Find where the given text appears and provide that cell's center as [x, y] coordinate. 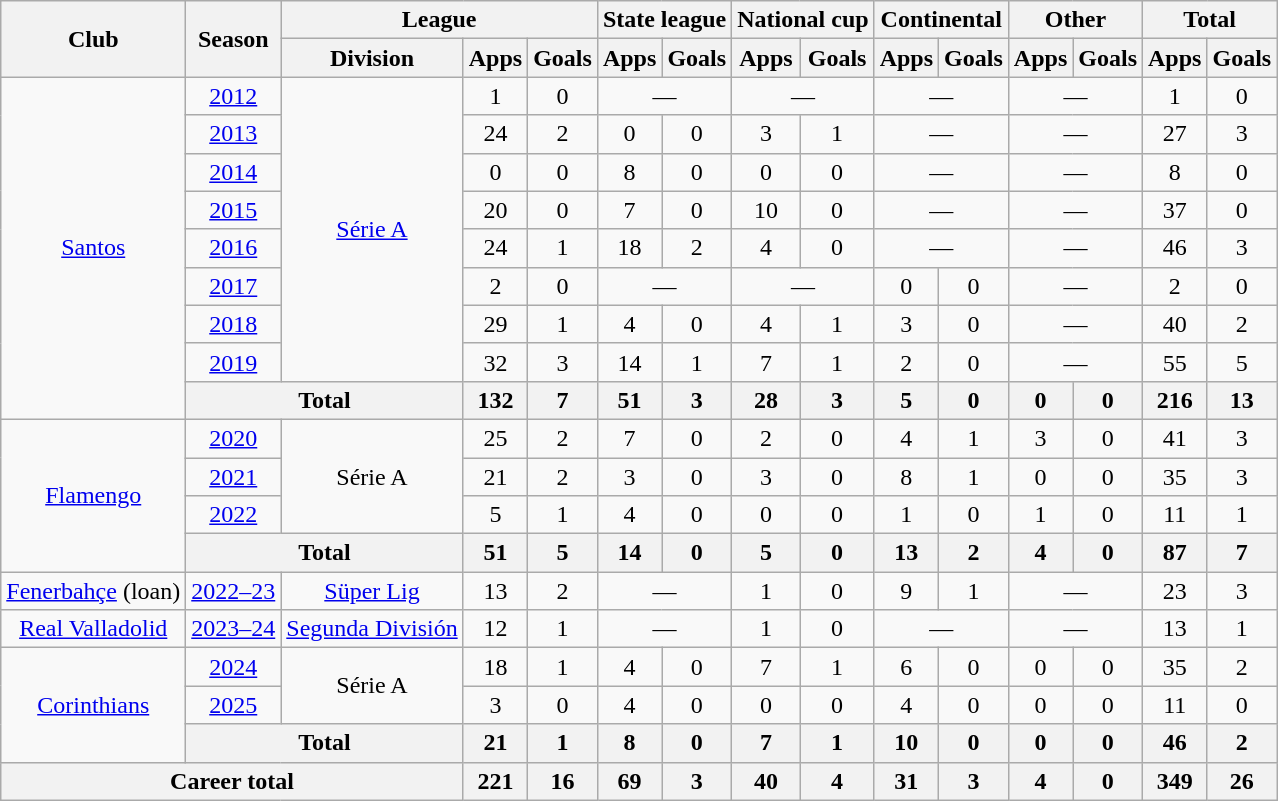
2014 [234, 172]
25 [495, 438]
9 [906, 591]
2015 [234, 210]
Flamengo [94, 495]
16 [563, 781]
Career total [232, 781]
Other [1075, 20]
2020 [234, 438]
Club [94, 39]
Division [372, 58]
2012 [234, 96]
28 [766, 400]
349 [1175, 781]
2018 [234, 324]
2023–24 [234, 629]
216 [1175, 400]
National cup [803, 20]
32 [495, 362]
Fenerbahçe (loan) [94, 591]
2024 [234, 667]
2025 [234, 705]
6 [906, 667]
2021 [234, 477]
2017 [234, 286]
69 [629, 781]
State league [664, 20]
Santos [94, 248]
37 [1175, 210]
31 [906, 781]
55 [1175, 362]
20 [495, 210]
87 [1175, 553]
26 [1242, 781]
23 [1175, 591]
12 [495, 629]
132 [495, 400]
Continental [941, 20]
Season [234, 39]
2019 [234, 362]
Süper Lig [372, 591]
41 [1175, 438]
2022–23 [234, 591]
2016 [234, 248]
221 [495, 781]
29 [495, 324]
Segunda División [372, 629]
2013 [234, 134]
2022 [234, 515]
League [440, 20]
Real Valladolid [94, 629]
Corinthians [94, 705]
27 [1175, 134]
